Determine the (x, y) coordinate at the center of the cell enclosing the given text.  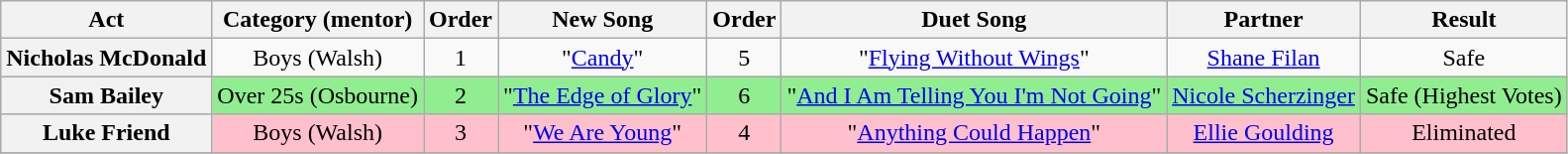
Nicole Scherzinger (1264, 95)
Result (1464, 20)
"We Are Young" (602, 133)
5 (745, 58)
New Song (602, 20)
"Candy" (602, 58)
Safe (Highest Votes) (1464, 95)
Sam Bailey (107, 95)
Act (107, 20)
Over 25s (Osbourne) (318, 95)
"Flying Without Wings" (975, 58)
Ellie Goulding (1264, 133)
6 (745, 95)
2 (462, 95)
Duet Song (975, 20)
1 (462, 58)
Luke Friend (107, 133)
Shane Filan (1264, 58)
3 (462, 133)
4 (745, 133)
"And I Am Telling You I'm Not Going" (975, 95)
Nicholas McDonald (107, 58)
"Anything Could Happen" (975, 133)
Partner (1264, 20)
Safe (1464, 58)
Category (mentor) (318, 20)
"The Edge of Glory" (602, 95)
Eliminated (1464, 133)
